From the cell containing the given text, extract its center point as (X, Y) coordinate. 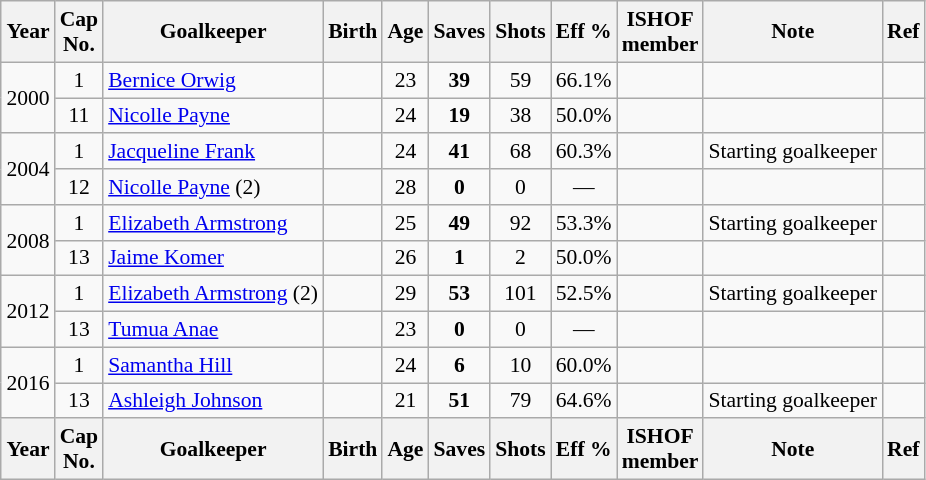
41 (460, 152)
92 (520, 223)
6 (460, 365)
38 (520, 116)
60.3% (584, 152)
Bernice Orwig (213, 80)
53.3% (584, 223)
Samantha Hill (213, 365)
2016 (28, 382)
68 (520, 152)
66.1% (584, 80)
64.6% (584, 401)
2012 (28, 312)
79 (520, 401)
51 (460, 401)
2004 (28, 170)
21 (405, 401)
29 (405, 294)
11 (80, 116)
19 (460, 116)
Elizabeth Armstrong (213, 223)
2008 (28, 240)
52.5% (584, 294)
Jaime Komer (213, 258)
Ashleigh Johnson (213, 401)
49 (460, 223)
59 (520, 80)
28 (405, 187)
60.0% (584, 365)
12 (80, 187)
53 (460, 294)
2 (520, 258)
25 (405, 223)
39 (460, 80)
2000 (28, 98)
Elizabeth Armstrong (2) (213, 294)
Nicolle Payne (213, 116)
26 (405, 258)
Nicolle Payne (2) (213, 187)
10 (520, 365)
101 (520, 294)
Tumua Anae (213, 330)
Jacqueline Frank (213, 152)
